Locate the cell with the specified text and output its (x, y) center coordinate. 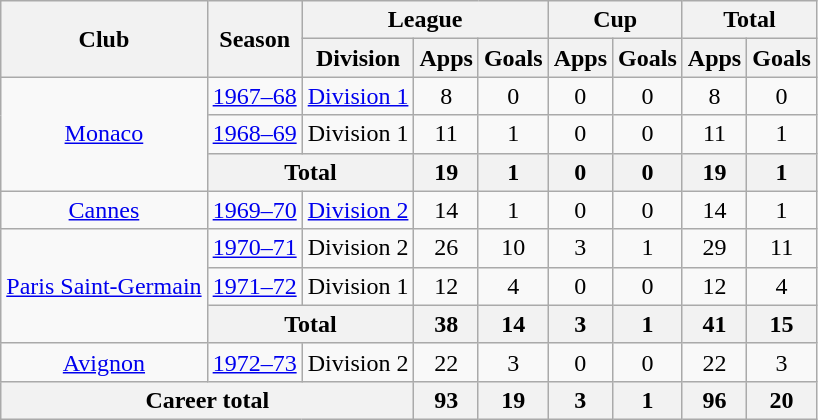
Cup (615, 20)
Cannes (104, 210)
29 (714, 248)
1971–72 (254, 286)
93 (446, 400)
Monaco (104, 134)
1967–68 (254, 96)
15 (782, 324)
League (425, 20)
38 (446, 324)
10 (513, 248)
1972–73 (254, 362)
Avignon (104, 362)
20 (782, 400)
Club (104, 39)
Career total (208, 400)
1968–69 (254, 134)
41 (714, 324)
Season (254, 39)
1969–70 (254, 210)
1970–71 (254, 248)
Paris Saint-Germain (104, 286)
96 (714, 400)
Division (358, 58)
26 (446, 248)
